Extract the [X, Y] coordinate from the center of the cell holding the provided text.  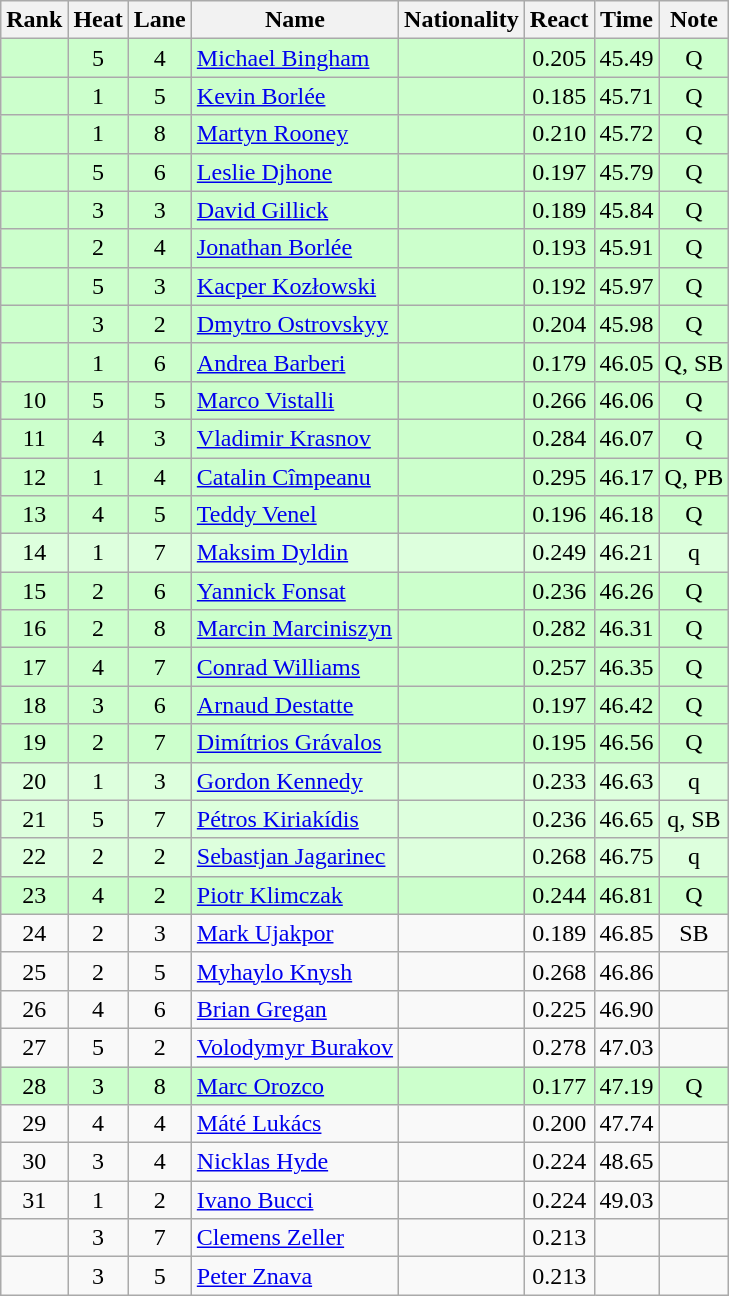
0.249 [559, 553]
Q, SB [694, 362]
13 [34, 515]
0.204 [559, 324]
0.196 [559, 515]
47.19 [626, 1085]
q, SB [694, 819]
Peter Znava [294, 1276]
46.42 [626, 705]
David Gillick [294, 210]
47.03 [626, 1047]
Time [626, 20]
46.63 [626, 781]
45.79 [626, 172]
Catalin Cîmpeanu [294, 477]
0.210 [559, 134]
30 [34, 1162]
22 [34, 857]
0.179 [559, 362]
28 [34, 1085]
0.225 [559, 1009]
Vladimir Krasnov [294, 438]
0.177 [559, 1085]
Marcin Marciniszyn [294, 629]
Note [694, 20]
25 [34, 971]
23 [34, 895]
Nationality [462, 20]
12 [34, 477]
29 [34, 1124]
Michael Bingham [294, 58]
26 [34, 1009]
46.06 [626, 400]
Volodymyr Burakov [294, 1047]
Mark Ujakpor [294, 933]
46.86 [626, 971]
45.72 [626, 134]
Kacper Kozłowski [294, 286]
Rank [34, 20]
Myhaylo Knysh [294, 971]
0.200 [559, 1124]
24 [34, 933]
Jonathan Borlée [294, 248]
Sebastjan Jagarinec [294, 857]
17 [34, 667]
Conrad Williams [294, 667]
11 [34, 438]
0.266 [559, 400]
0.192 [559, 286]
46.35 [626, 667]
0.284 [559, 438]
46.17 [626, 477]
0.205 [559, 58]
0.257 [559, 667]
Brian Gregan [294, 1009]
0.233 [559, 781]
20 [34, 781]
0.185 [559, 96]
45.91 [626, 248]
Marc Orozco [294, 1085]
45.84 [626, 210]
Heat [98, 20]
Q, PB [694, 477]
46.31 [626, 629]
0.295 [559, 477]
46.75 [626, 857]
Maksim Dyldin [294, 553]
Kevin Borlée [294, 96]
Dmytro Ostrovskyy [294, 324]
Yannick Fonsat [294, 591]
45.98 [626, 324]
Arnaud Destatte [294, 705]
14 [34, 553]
Piotr Klimczak [294, 895]
46.21 [626, 553]
46.65 [626, 819]
45.71 [626, 96]
0.278 [559, 1047]
18 [34, 705]
45.97 [626, 286]
46.26 [626, 591]
Name [294, 20]
46.07 [626, 438]
Máté Lukács [294, 1124]
Andrea Barberi [294, 362]
Clemens Zeller [294, 1238]
49.03 [626, 1200]
31 [34, 1200]
46.05 [626, 362]
46.81 [626, 895]
React [559, 20]
Pétros Kiriakídis [294, 819]
45.49 [626, 58]
47.74 [626, 1124]
0.244 [559, 895]
0.282 [559, 629]
10 [34, 400]
46.56 [626, 743]
Gordon Kennedy [294, 781]
Teddy Venel [294, 515]
15 [34, 591]
Leslie Djhone [294, 172]
SB [694, 933]
27 [34, 1047]
Dimítrios Grávalos [294, 743]
19 [34, 743]
0.195 [559, 743]
0.193 [559, 248]
21 [34, 819]
46.18 [626, 515]
46.85 [626, 933]
Lane [160, 20]
46.90 [626, 1009]
Nicklas Hyde [294, 1162]
16 [34, 629]
Martyn Rooney [294, 134]
Ivano Bucci [294, 1200]
48.65 [626, 1162]
Marco Vistalli [294, 400]
